Locate the cell with the specified text and output its (x, y) center coordinate. 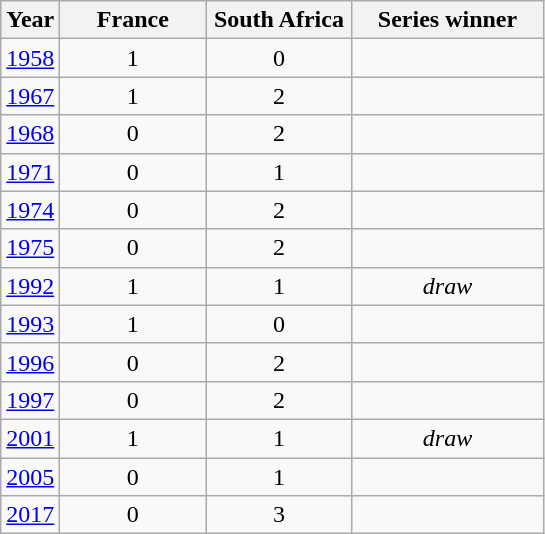
1968 (30, 134)
Year (30, 20)
3 (279, 515)
1975 (30, 248)
2001 (30, 438)
1958 (30, 58)
1997 (30, 400)
1996 (30, 362)
2005 (30, 477)
1992 (30, 286)
South Africa (279, 20)
1967 (30, 96)
1993 (30, 324)
1971 (30, 172)
France (133, 20)
1974 (30, 210)
Series winner (448, 20)
2017 (30, 515)
